Identify which cell holds the provided text, then report its (x, y) central coordinate. 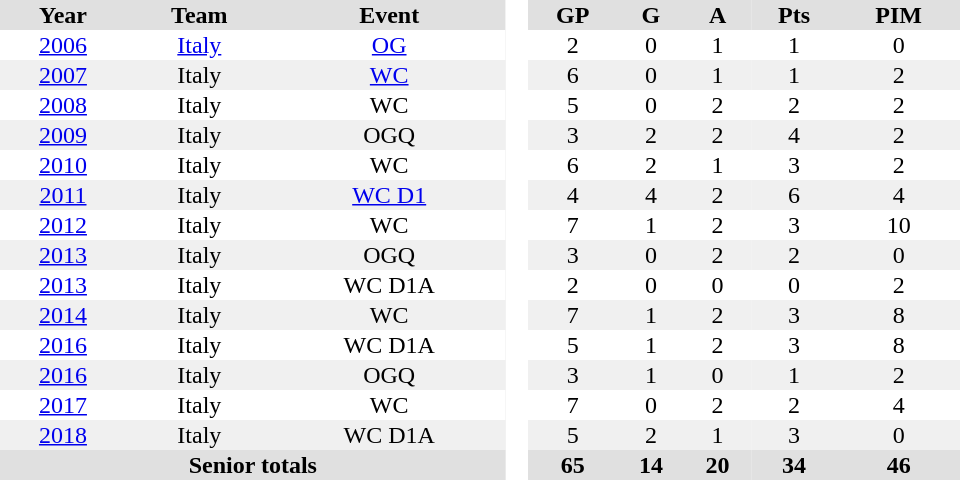
2010 (63, 165)
A (718, 15)
2008 (63, 105)
WC D1 (390, 195)
Event (390, 15)
20 (718, 465)
2014 (63, 315)
GP (573, 15)
46 (898, 465)
2009 (63, 135)
2017 (63, 405)
Team (200, 15)
2011 (63, 195)
10 (898, 225)
34 (794, 465)
2018 (63, 435)
65 (573, 465)
OG (390, 45)
2007 (63, 75)
PIM (898, 15)
2012 (63, 225)
14 (652, 465)
Year (63, 15)
2006 (63, 45)
Pts (794, 15)
Senior totals (253, 465)
G (652, 15)
